Return the (x, y) coordinate for the center point of the cell that contains the specified text.  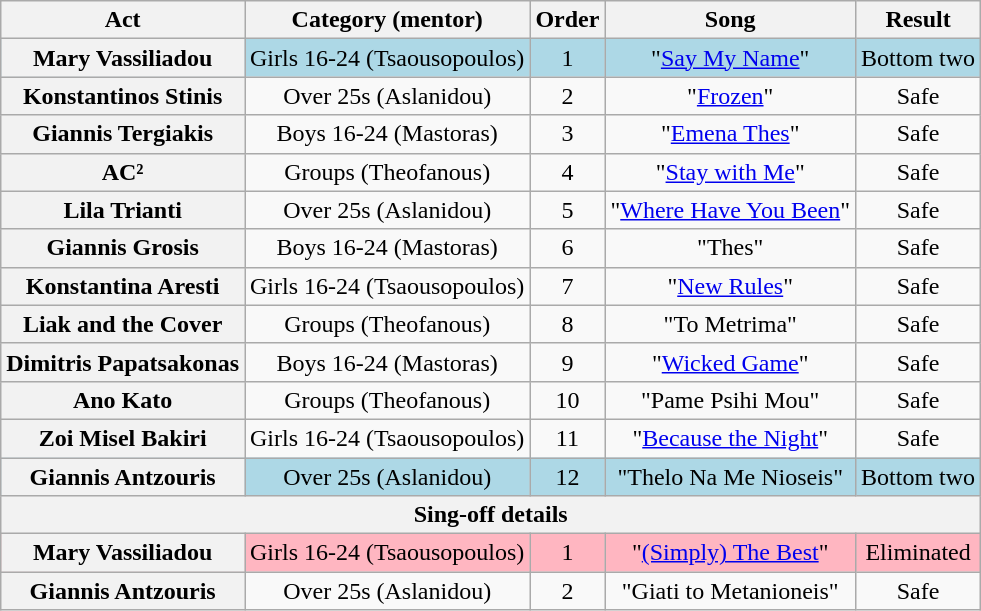
"Frozen" (730, 96)
Liak and the Cover (123, 324)
10 (568, 400)
Ano Kato (123, 400)
Dimitris Papatsakonas (123, 362)
"Because the Night" (730, 438)
"New Rules" (730, 286)
Giannis Tergiakis (123, 134)
Zoi Misel Bakiri (123, 438)
6 (568, 248)
Lila Trianti (123, 210)
Konstantina Aresti (123, 286)
"Thelo Na Me Nioseis" (730, 477)
7 (568, 286)
"Wicked Game" (730, 362)
Konstantinos Stinis (123, 96)
Category (mentor) (386, 20)
9 (568, 362)
8 (568, 324)
3 (568, 134)
"Thes" (730, 248)
Giannis Grosis (123, 248)
Result (918, 20)
12 (568, 477)
"To Metrima" (730, 324)
Eliminated (918, 553)
Song (730, 20)
Order (568, 20)
"Pame Psihi Mou" (730, 400)
"Where Have You Been" (730, 210)
5 (568, 210)
AC² (123, 172)
"Giati to Metanioneis" (730, 591)
"Stay with Me" (730, 172)
11 (568, 438)
"Emena Thes" (730, 134)
4 (568, 172)
Act (123, 20)
"(Simply) The Best" (730, 553)
"Say My Name" (730, 58)
Sing-off details (491, 515)
